Find where the given text appears and provide that cell's center as [X, Y] coordinate. 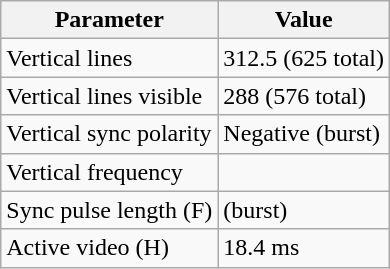
Vertical lines visible [110, 96]
312.5 (625 total) [304, 58]
Parameter [110, 20]
18.4 ms [304, 248]
288 (576 total) [304, 96]
Sync pulse length (F) [110, 210]
Vertical sync polarity [110, 134]
Vertical lines [110, 58]
Value [304, 20]
(burst) [304, 210]
Vertical frequency [110, 172]
Active video (H) [110, 248]
Negative (burst) [304, 134]
